Capture the cell that displays the provided text and extract its [x, y] central coordinate. 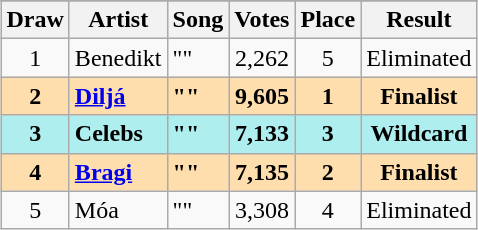
Benedikt [118, 58]
7,133 [262, 134]
Móa [118, 210]
3,308 [262, 210]
Bragi [118, 172]
Result [419, 20]
Votes [262, 20]
Draw [35, 20]
Place [328, 20]
Celebs [118, 134]
9,605 [262, 96]
Artist [118, 20]
Song [198, 20]
2,262 [262, 58]
7,135 [262, 172]
Wildcard [419, 134]
Diljá [118, 96]
